Locate the cell with the specified text and output its (X, Y) center coordinate. 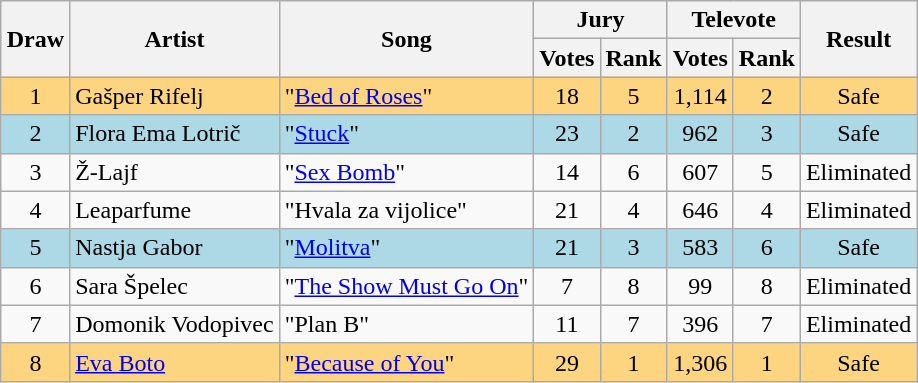
Ž-Lajf (175, 172)
18 (567, 96)
1,114 (700, 96)
Domonik Vodopivec (175, 324)
1,306 (700, 362)
646 (700, 210)
583 (700, 248)
"Because of You" (406, 362)
"The Show Must Go On" (406, 286)
"Stuck" (406, 134)
29 (567, 362)
"Bed of Roses" (406, 96)
Result (858, 39)
"Sex Bomb" (406, 172)
23 (567, 134)
Televote (734, 20)
11 (567, 324)
Jury (600, 20)
Flora Ema Lotrič (175, 134)
Nastja Gabor (175, 248)
396 (700, 324)
"Hvala za vijolice" (406, 210)
607 (700, 172)
962 (700, 134)
Draw (35, 39)
Leaparfume (175, 210)
14 (567, 172)
Artist (175, 39)
Song (406, 39)
"Plan B" (406, 324)
"Molitva" (406, 248)
Sara Špelec (175, 286)
Eva Boto (175, 362)
Gašper Rifelj (175, 96)
99 (700, 286)
